From the cell containing the given text, extract its center point as (x, y) coordinate. 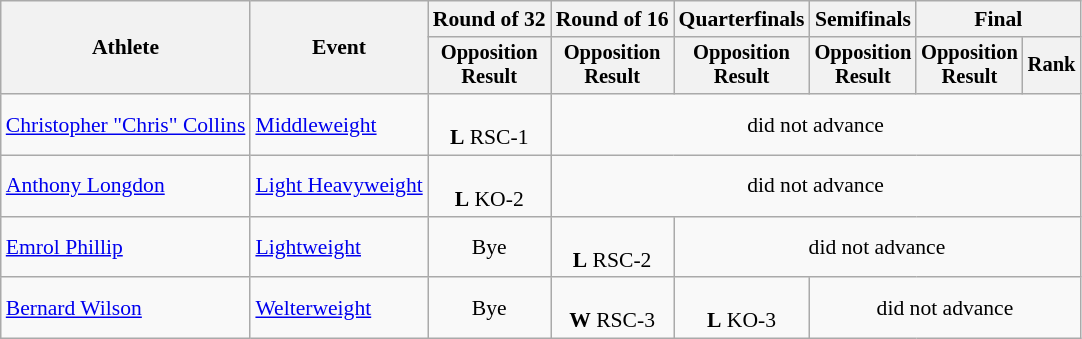
Quarterfinals (742, 19)
L RSC-2 (612, 248)
Lightweight (338, 248)
Welterweight (338, 308)
Rank (1052, 66)
Round of 16 (612, 19)
Event (338, 48)
Middleweight (338, 124)
Final (998, 19)
Semifinals (864, 19)
Christopher "Chris" Collins (126, 124)
Anthony Longdon (126, 186)
Bernard Wilson (126, 308)
Emrol Phillip (126, 248)
L KO-2 (490, 186)
W RSC-3 (612, 308)
Light Heavyweight (338, 186)
L KO-3 (742, 308)
Round of 32 (490, 19)
L RSC-1 (490, 124)
Athlete (126, 48)
